Identify which cell holds the provided text, then report its [x, y] central coordinate. 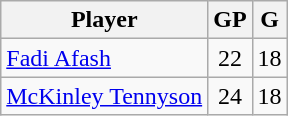
G [270, 20]
GP [230, 20]
24 [230, 96]
Player [104, 20]
Fadi Afash [104, 58]
22 [230, 58]
McKinley Tennyson [104, 96]
